Provide the (X, Y) coordinate of the cell's center where the given text is located.  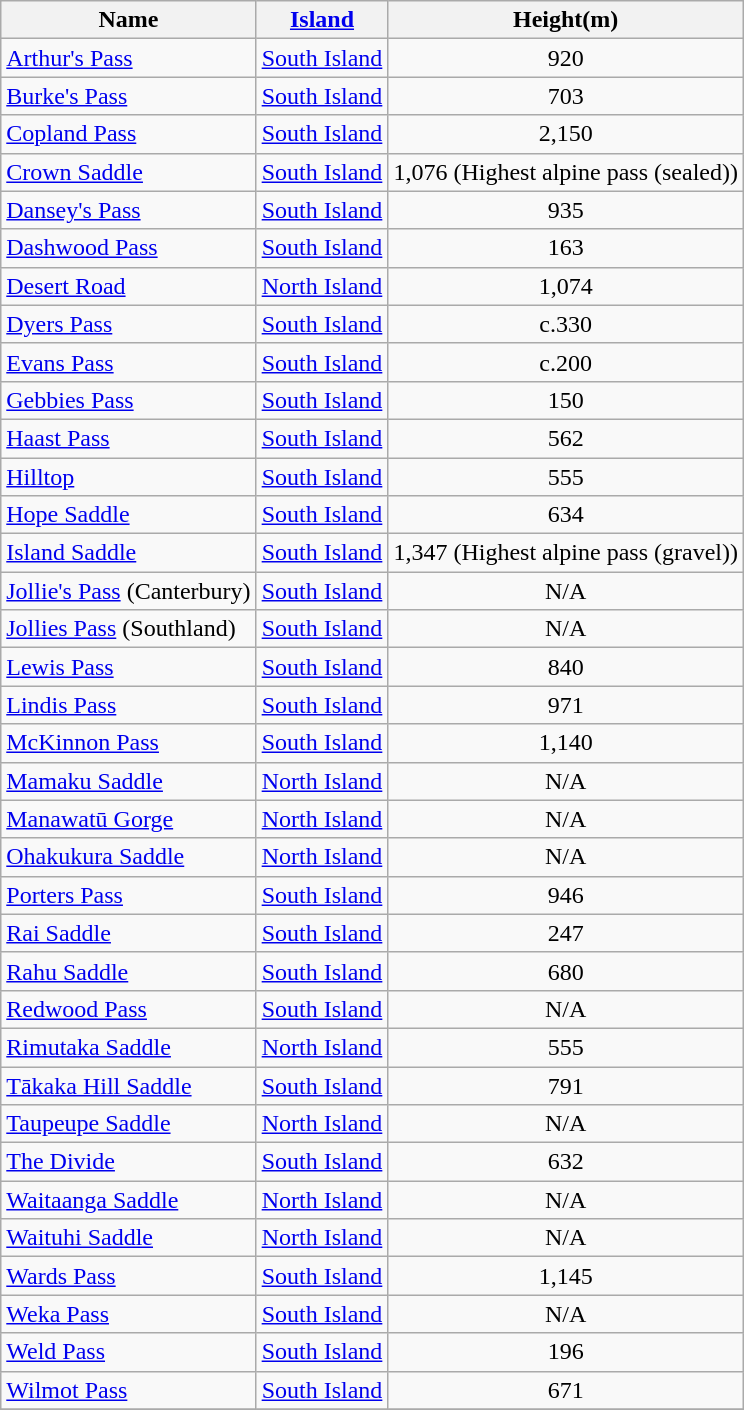
Manawatū Gorge (128, 819)
Dyers Pass (128, 324)
971 (566, 705)
703 (566, 96)
Hope Saddle (128, 515)
1,074 (566, 286)
Arthur's Pass (128, 58)
1,347 (Highest alpine pass (gravel)) (566, 553)
Evans Pass (128, 362)
Desert Road (128, 286)
Tākaka Hill Saddle (128, 1085)
247 (566, 933)
Redwood Pass (128, 1009)
946 (566, 895)
Weld Pass (128, 1352)
Rimutaka Saddle (128, 1047)
Dansey's Pass (128, 210)
Burke's Pass (128, 96)
Copland Pass (128, 134)
150 (566, 400)
The Divide (128, 1162)
Lindis Pass (128, 705)
Mamaku Saddle (128, 781)
Jollies Pass (Southland) (128, 629)
c.200 (566, 362)
935 (566, 210)
Dashwood Pass (128, 248)
Gebbies Pass (128, 400)
Wards Pass (128, 1276)
Height(m) (566, 20)
Rai Saddle (128, 933)
Taupeupe Saddle (128, 1124)
Weka Pass (128, 1314)
Island (322, 20)
Porters Pass (128, 895)
562 (566, 438)
Jollie's Pass (Canterbury) (128, 591)
Island Saddle (128, 553)
Waitaanga Saddle (128, 1200)
2,150 (566, 134)
McKinnon Pass (128, 743)
Name (128, 20)
Lewis Pass (128, 667)
680 (566, 971)
196 (566, 1352)
Hilltop (128, 477)
Wilmot Pass (128, 1390)
Haast Pass (128, 438)
Crown Saddle (128, 172)
163 (566, 248)
634 (566, 515)
c.330 (566, 324)
671 (566, 1390)
840 (566, 667)
632 (566, 1162)
Rahu Saddle (128, 971)
920 (566, 58)
Ohakukura Saddle (128, 857)
1,140 (566, 743)
1,076 (Highest alpine pass (sealed)) (566, 172)
791 (566, 1085)
1,145 (566, 1276)
Waituhi Saddle (128, 1238)
